Locate the cell with the specified text and output its (X, Y) center coordinate. 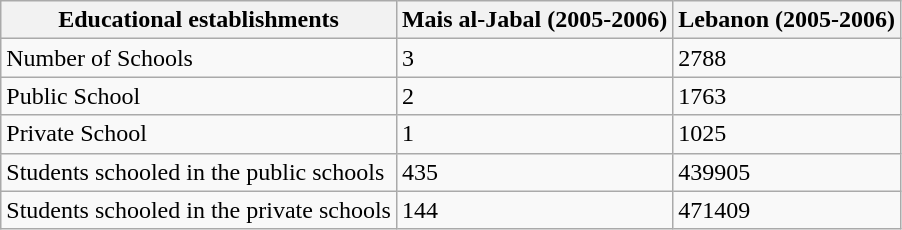
3 (534, 58)
1 (534, 134)
439905 (787, 172)
Number of Schools (199, 58)
144 (534, 210)
435 (534, 172)
1763 (787, 96)
Educational establishments (199, 20)
2788 (787, 58)
Students schooled in the public schools (199, 172)
Private School (199, 134)
1025 (787, 134)
471409 (787, 210)
2 (534, 96)
Mais al-Jabal (2005-2006) (534, 20)
Public School (199, 96)
Lebanon (2005-2006) (787, 20)
Students schooled in the private schools (199, 210)
